Scan for the cell matching the given text and deliver its [X, Y] coordinate at center. 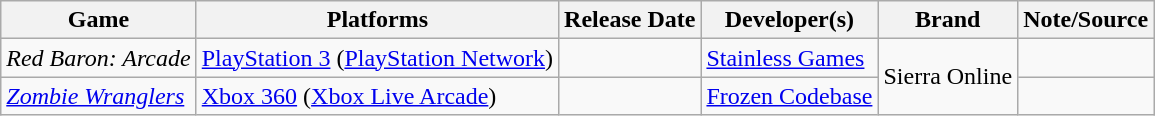
Platforms [377, 20]
Zombie Wranglers [98, 96]
Developer(s) [790, 20]
Frozen Codebase [790, 96]
Release Date [630, 20]
Xbox 360 (Xbox Live Arcade) [377, 96]
Red Baron: Arcade [98, 58]
PlayStation 3 (PlayStation Network) [377, 58]
Brand [948, 20]
Stainless Games [790, 58]
Sierra Online [948, 77]
Note/Source [1086, 20]
Game [98, 20]
